Return [X, Y] of the center of cell containing provided text 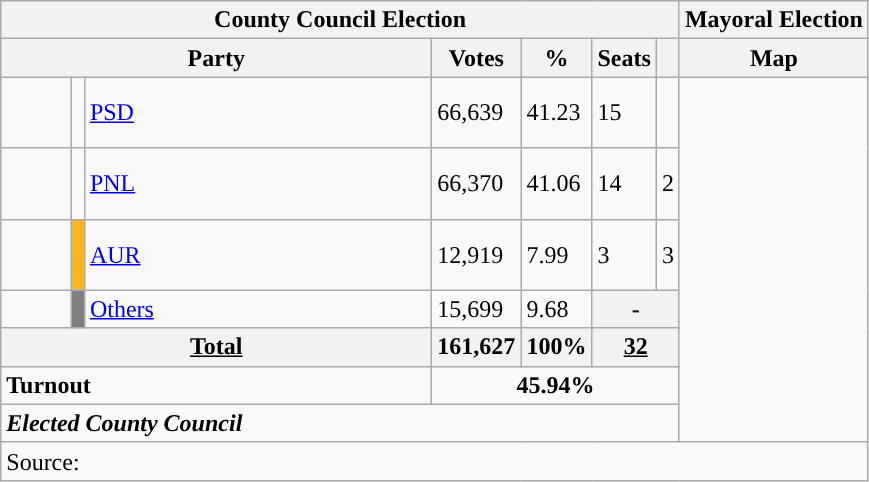
Mayoral Election [774, 20]
Seats [624, 58]
14 [624, 184]
AUR [258, 254]
% [556, 58]
15,699 [476, 309]
161,627 [476, 347]
Elected County Council [340, 423]
12,919 [476, 254]
66,370 [476, 184]
41.06 [556, 184]
PSD [258, 112]
7.99 [556, 254]
100% [556, 347]
2 [668, 184]
Map [774, 58]
45.94% [556, 385]
- [636, 309]
Votes [476, 58]
Others [258, 309]
PNL [258, 184]
County Council Election [340, 20]
9.68 [556, 309]
66,639 [476, 112]
41.23 [556, 112]
Total [216, 347]
Turnout [216, 385]
15 [624, 112]
Source: [435, 461]
32 [636, 347]
Party [216, 58]
